Pinpoint the cell where the given text exists, returning its [x, y] midpoint coordinate. 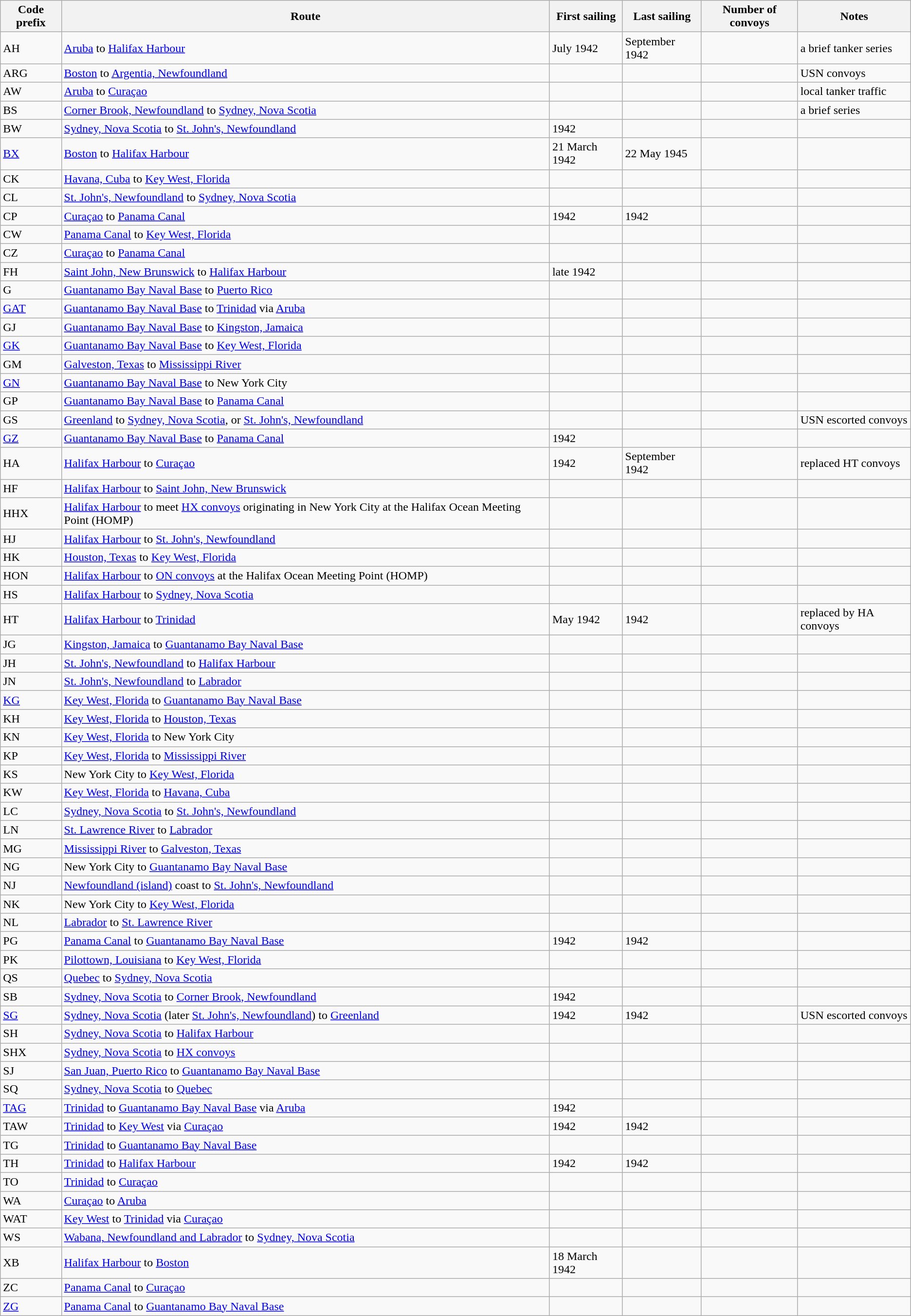
GM [31, 364]
May 1942 [586, 619]
GK [31, 346]
JN [31, 682]
Houston, Texas to Key West, Florida [306, 557]
First sailing [586, 17]
Boston to Halifax Harbour [306, 154]
Boston to Argentia, Newfoundland [306, 73]
WAT [31, 1219]
Key West, Florida to Havana, Cuba [306, 793]
Guantanamo Bay Naval Base to New York City [306, 383]
SHX [31, 1052]
CL [31, 197]
ZG [31, 1306]
TH [31, 1163]
Halifax Harbour to Sydney, Nova Scotia [306, 594]
Panama Canal to Key West, Florida [306, 234]
Havana, Cuba to Key West, Florida [306, 179]
NJ [31, 885]
a brief tanker series [854, 48]
Trinidad to Curaçao [306, 1182]
AH [31, 48]
HA [31, 463]
Key West, Florida to Guantanamo Bay Naval Base [306, 700]
BS [31, 110]
G [31, 290]
KP [31, 756]
Pilottown, Louisiana to Key West, Florida [306, 960]
Halifax Harbour to Boston [306, 1263]
a brief series [854, 110]
Last sailing [662, 17]
HHX [31, 513]
St. John's, Newfoundland to Labrador [306, 682]
Key West, Florida to Mississippi River [306, 756]
AW [31, 92]
Corner Brook, Newfoundland to Sydney, Nova Scotia [306, 110]
Curaçao to Aruba [306, 1200]
22 May 1945 [662, 154]
HJ [31, 538]
Halifax Harbour to Curaçao [306, 463]
Kingston, Jamaica to Guantanamo Bay Naval Base [306, 645]
San Juan, Puerto Rico to Guantanamo Bay Naval Base [306, 1071]
Halifax Harbour to meet HX convoys originating in New York City at the Halifax Ocean Meeting Point (HOMP) [306, 513]
ARG [31, 73]
BW [31, 129]
CK [31, 179]
PK [31, 960]
MG [31, 848]
KN [31, 737]
Panama Canal to Curaçao [306, 1288]
Notes [854, 17]
replaced HT convoys [854, 463]
Newfoundland (island) coast to St. John's, Newfoundland [306, 885]
Wabana, Newfoundland and Labrador to Sydney, Nova Scotia [306, 1238]
Guantanamo Bay Naval Base to Kingston, Jamaica [306, 327]
SH [31, 1034]
Quebec to Sydney, Nova Scotia [306, 978]
GS [31, 420]
Aruba to Curaçao [306, 92]
KG [31, 700]
WA [31, 1200]
Guantanamo Bay Naval Base to Trinidad via Aruba [306, 309]
CZ [31, 253]
SQ [31, 1089]
Aruba to Halifax Harbour [306, 48]
SJ [31, 1071]
HK [31, 557]
local tanker traffic [854, 92]
Sydney, Nova Scotia to Halifax Harbour [306, 1034]
Key West, Florida to New York City [306, 737]
HON [31, 575]
Trinidad to Guantanamo Bay Naval Base via Aruba [306, 1108]
TAW [31, 1126]
CP [31, 216]
Saint John, New Brunswick to Halifax Harbour [306, 271]
NL [31, 923]
St. Lawrence River to Labrador [306, 830]
GAT [31, 309]
WS [31, 1238]
Number of convoys [749, 17]
GZ [31, 438]
GP [31, 401]
TO [31, 1182]
Trinidad to Halifax Harbour [306, 1163]
Halifax Harbour to St. John's, Newfoundland [306, 538]
21 March 1942 [586, 154]
TAG [31, 1108]
18 March 1942 [586, 1263]
HF [31, 488]
Route [306, 17]
St. John's, Newfoundland to Sydney, Nova Scotia [306, 197]
Trinidad to Guantanamo Bay Naval Base [306, 1145]
BX [31, 154]
FH [31, 271]
TG [31, 1145]
USN convoys [854, 73]
Key West to Trinidad via Curaçao [306, 1219]
Sydney, Nova Scotia to Quebec [306, 1089]
QS [31, 978]
NK [31, 904]
SB [31, 997]
JG [31, 645]
Mississippi River to Galveston, Texas [306, 848]
KW [31, 793]
LC [31, 811]
Sydney, Nova Scotia to HX convoys [306, 1052]
Sydney, Nova Scotia to Corner Brook, Newfoundland [306, 997]
XB [31, 1263]
Key West, Florida to Houston, Texas [306, 719]
Guantanamo Bay Naval Base to Key West, Florida [306, 346]
Code prefix [31, 17]
Halifax Harbour to Trinidad [306, 619]
July 1942 [586, 48]
Trinidad to Key West via Curaçao [306, 1126]
LN [31, 830]
Galveston, Texas to Mississippi River [306, 364]
KH [31, 719]
SG [31, 1015]
Halifax Harbour to Saint John, New Brunswick [306, 488]
GJ [31, 327]
ZC [31, 1288]
Labrador to St. Lawrence River [306, 923]
Halifax Harbour to ON convoys at the Halifax Ocean Meeting Point (HOMP) [306, 575]
late 1942 [586, 271]
JH [31, 663]
New York City to Guantanamo Bay Naval Base [306, 867]
Guantanamo Bay Naval Base to Puerto Rico [306, 290]
HS [31, 594]
St. John's, Newfoundland to Halifax Harbour [306, 663]
PG [31, 941]
CW [31, 234]
replaced by HA convoys [854, 619]
HT [31, 619]
NG [31, 867]
Sydney, Nova Scotia (later St. John's, Newfoundland) to Greenland [306, 1015]
KS [31, 774]
GN [31, 383]
Greenland to Sydney, Nova Scotia, or St. John's, Newfoundland [306, 420]
